Extract the (X, Y) coordinate from the center of the cell holding the provided text.  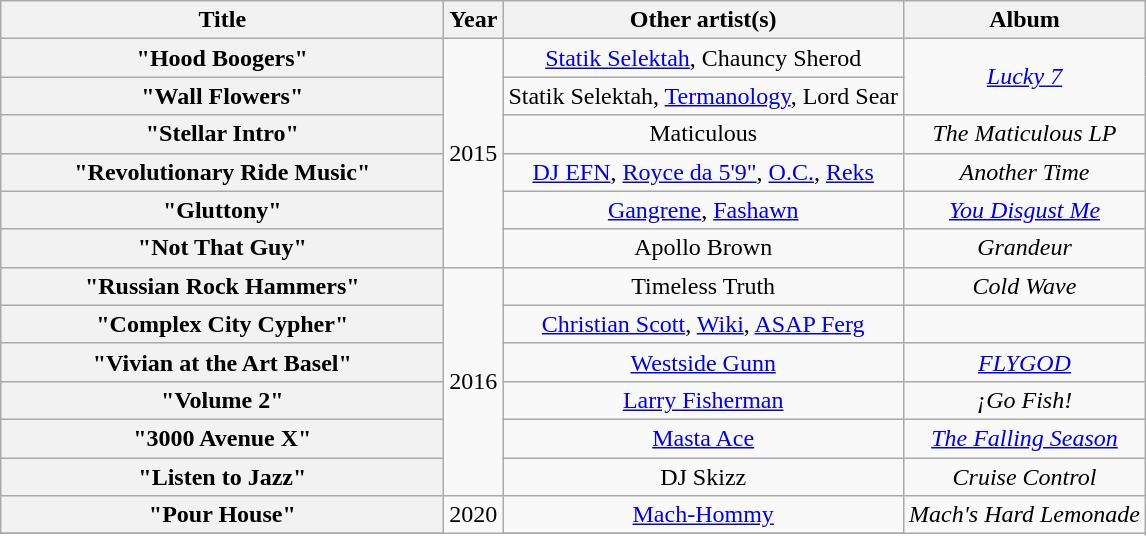
Westside Gunn (704, 362)
Title (222, 20)
Apollo Brown (704, 248)
Christian Scott, Wiki, ASAP Ferg (704, 324)
"Stellar Intro" (222, 134)
2016 (474, 381)
Maticulous (704, 134)
Masta Ace (704, 438)
"Russian Rock Hammers" (222, 286)
"Volume 2" (222, 400)
Gangrene, Fashawn (704, 210)
You Disgust Me (1025, 210)
Larry Fisherman (704, 400)
Album (1025, 20)
"Vivian at the Art Basel" (222, 362)
The Maticulous LP (1025, 134)
The Falling Season (1025, 438)
Other artist(s) (704, 20)
"3000 Avenue X" (222, 438)
Cold Wave (1025, 286)
"Not That Guy" (222, 248)
"Revolutionary Ride Music" (222, 172)
Statik Selektah, Termanology, Lord Sear (704, 96)
¡Go Fish! (1025, 400)
DJ Skizz (704, 477)
"Complex City Cypher" (222, 324)
Statik Selektah, Chauncy Sherod (704, 58)
DJ EFN, Royce da 5'9", O.C., Reks (704, 172)
Year (474, 20)
Timeless Truth (704, 286)
2015 (474, 153)
"Wall Flowers" (222, 96)
Lucky 7 (1025, 77)
"Hood Boogers" (222, 58)
2020 (474, 515)
Cruise Control (1025, 477)
Another Time (1025, 172)
FLYGOD (1025, 362)
"Listen to Jazz" (222, 477)
Mach-Hommy (704, 515)
Mach's Hard Lemonade (1025, 515)
"Gluttony" (222, 210)
Grandeur (1025, 248)
"Pour House" (222, 515)
